Search for the cell housing the specified text and yield its (x, y) center coordinate. 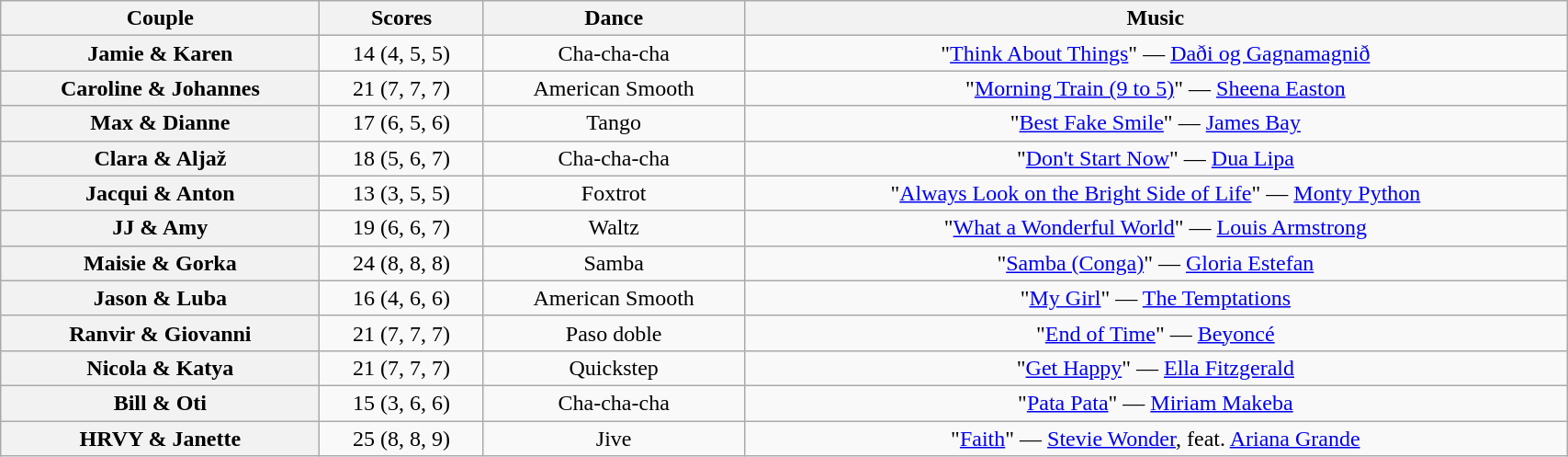
Music (1156, 18)
"What a Wonderful World" — Louis Armstrong (1156, 228)
24 (8, 8, 8) (401, 263)
Dance (614, 18)
Scores (401, 18)
18 (5, 6, 7) (401, 158)
13 (3, 5, 5) (401, 193)
14 (4, 5, 5) (401, 53)
"Samba (Conga)" — Gloria Estefan (1156, 263)
Waltz (614, 228)
"Always Look on the Bright Side of Life" — Monty Python (1156, 193)
Paso doble (614, 333)
Clara & Aljaž (160, 158)
Couple (160, 18)
Jason & Luba (160, 298)
Quickstep (614, 368)
Bill & Oti (160, 403)
"Get Happy" — Ella Fitzgerald (1156, 368)
Tango (614, 123)
16 (4, 6, 6) (401, 298)
Samba (614, 263)
"My Girl" — The Temptations (1156, 298)
"Pata Pata" — Miriam Makeba (1156, 403)
17 (6, 5, 6) (401, 123)
Foxtrot (614, 193)
Maisie & Gorka (160, 263)
Jive (614, 439)
25 (8, 8, 9) (401, 439)
HRVY & Janette (160, 439)
Jamie & Karen (160, 53)
Jacqui & Anton (160, 193)
JJ & Amy (160, 228)
Nicola & Katya (160, 368)
"Best Fake Smile" — James Bay (1156, 123)
"Morning Train (9 to 5)" — Sheena Easton (1156, 88)
"Think About Things" — Daði og Gagnamagnið (1156, 53)
19 (6, 6, 7) (401, 228)
15 (3, 6, 6) (401, 403)
"End of Time" — Beyoncé (1156, 333)
Ranvir & Giovanni (160, 333)
Max & Dianne (160, 123)
"Faith" — Stevie Wonder, feat. Ariana Grande (1156, 439)
Caroline & Johannes (160, 88)
"Don't Start Now" — Dua Lipa (1156, 158)
